Capture the cell that displays the provided text and extract its [x, y] central coordinate. 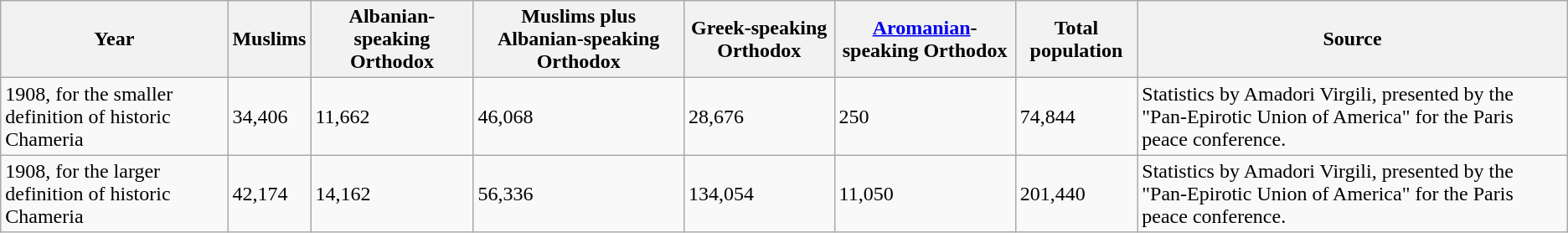
28,676 [759, 116]
Greek-speaking Orthodox [759, 39]
56,336 [579, 194]
11,050 [925, 194]
Albanian-speaking Orthodox [392, 39]
Source [1352, 39]
34,406 [270, 116]
250 [925, 116]
Year [114, 39]
134,054 [759, 194]
1908, for the smaller definition of historic Chameria [114, 116]
42,174 [270, 194]
11,662 [392, 116]
201,440 [1076, 194]
Muslims [270, 39]
1908, for the larger definition of historic Chameria [114, 194]
46,068 [579, 116]
74,844 [1076, 116]
14,162 [392, 194]
Aromanian-speaking Orthodox [925, 39]
Muslims plus Albanian-speaking Orthodox [579, 39]
Total population [1076, 39]
